Return [X, Y] of the center of cell containing provided text 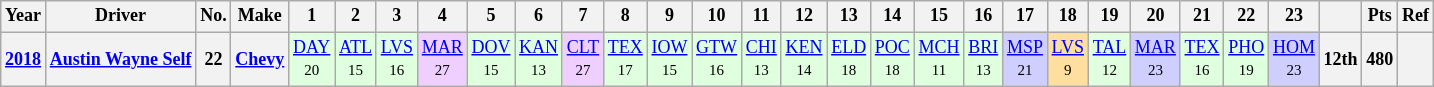
Pts [1380, 16]
LVS16 [396, 59]
10 [717, 16]
Austin Wayne Self [120, 59]
MAR27 [442, 59]
Year [24, 16]
Ref [1416, 16]
5 [491, 16]
TAL12 [1109, 59]
Chevy [260, 59]
No. [214, 16]
Driver [120, 16]
IOW15 [670, 59]
14 [892, 16]
8 [625, 16]
ATL15 [356, 59]
BRI13 [984, 59]
MCH11 [939, 59]
2 [356, 16]
12 [804, 16]
KEN14 [804, 59]
4 [442, 16]
Make [260, 16]
7 [582, 16]
3 [396, 16]
18 [1068, 16]
PHO19 [1246, 59]
9 [670, 16]
480 [1380, 59]
1 [312, 16]
11 [761, 16]
19 [1109, 16]
21 [1202, 16]
6 [539, 16]
17 [1026, 16]
MSP21 [1026, 59]
KAN13 [539, 59]
2018 [24, 59]
23 [1294, 16]
15 [939, 16]
LVS9 [1068, 59]
20 [1156, 16]
CLT27 [582, 59]
DOV15 [491, 59]
HOM23 [1294, 59]
ELD18 [849, 59]
16 [984, 16]
12th [1340, 59]
13 [849, 16]
DAY20 [312, 59]
TEX17 [625, 59]
GTW16 [717, 59]
MAR23 [1156, 59]
TEX16 [1202, 59]
POC18 [892, 59]
CHI13 [761, 59]
